Return the [X, Y] coordinate for the center point of the cell that contains the specified text.  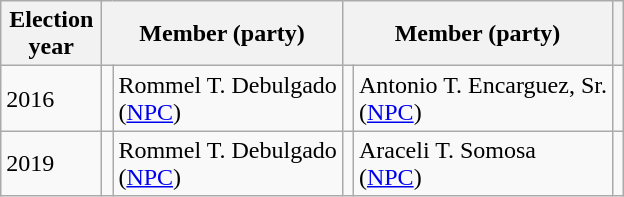
Electionyear [52, 34]
Araceli T. Somosa(NPC) [482, 164]
2019 [52, 164]
2016 [52, 98]
Antonio T. Encarguez, Sr.(NPC) [482, 98]
